Find where the given text appears and provide that cell's center as [X, Y] coordinate. 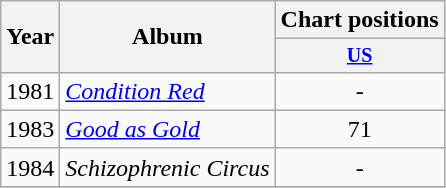
1981 [30, 91]
71 [360, 129]
Album [168, 37]
1983 [30, 129]
US [360, 56]
1984 [30, 167]
Chart positions [360, 20]
Year [30, 37]
Schizophrenic Circus [168, 167]
Good as Gold [168, 129]
Condition Red [168, 91]
